Extract the (x, y) coordinate from the center of the cell holding the provided text.  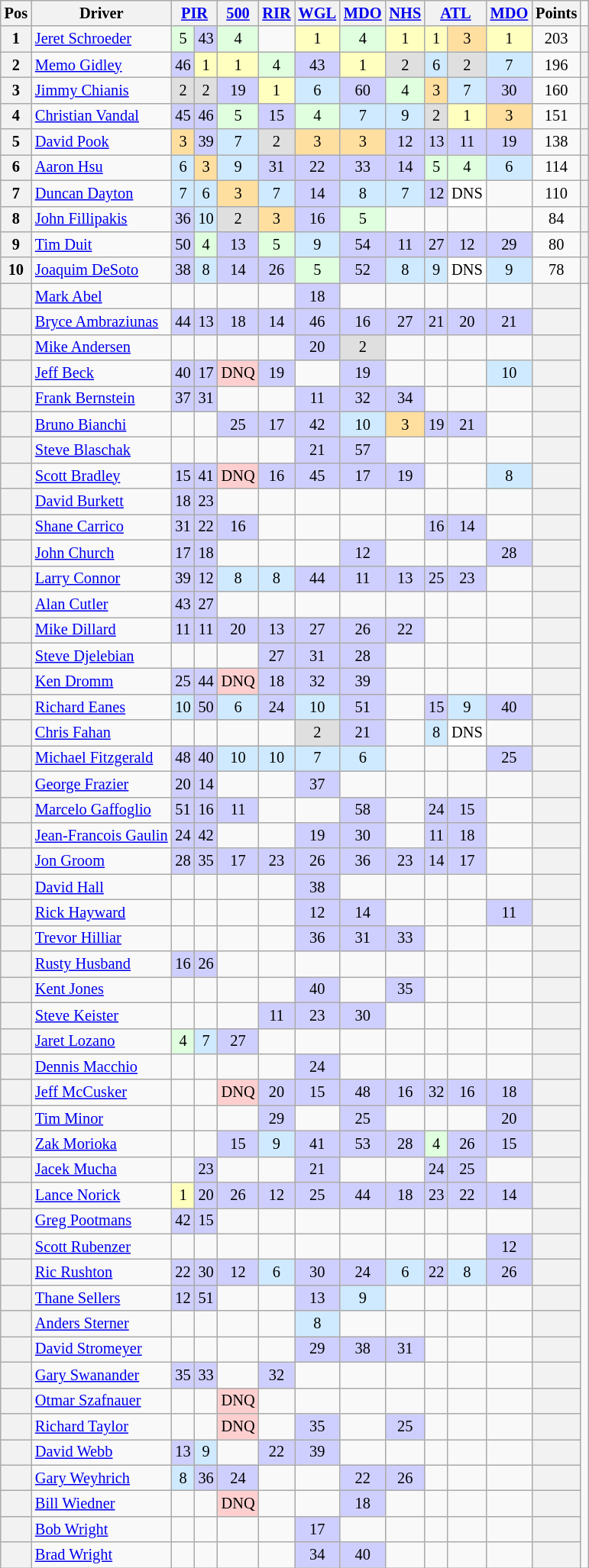
George Frazier (102, 784)
Memo Gidley (102, 65)
Ric Rushton (102, 1273)
Alan Cutler (102, 604)
Anders Sterner (102, 1324)
Tim Duit (102, 244)
Dennis Macchio (102, 1066)
Jeff Beck (102, 373)
Duncan Dayton (102, 193)
Mike Andersen (102, 347)
Bob Wright (102, 1529)
Jon Groom (102, 861)
Bryce Ambraziunas (102, 321)
Jacek Mucha (102, 1170)
Frank Bernstein (102, 398)
Larry Connor (102, 579)
54 (363, 244)
RIR (277, 13)
Tim Minor (102, 1118)
160 (556, 90)
78 (556, 270)
53 (363, 1144)
WGL (318, 13)
Steve Keister (102, 1015)
Jeff McCusker (102, 1092)
196 (556, 65)
Richard Eanes (102, 707)
203 (556, 39)
David Pook (102, 142)
Pos (16, 13)
151 (556, 116)
David Burkett (102, 502)
Driver (102, 13)
Kent Jones (102, 989)
Steve Blaschak (102, 450)
Scott Rubenzer (102, 1247)
Bruno Bianchi (102, 424)
Scott Bradley (102, 476)
PIR (195, 13)
52 (363, 270)
Thane Sellers (102, 1298)
ATL (455, 13)
Richard Taylor (102, 1426)
60 (363, 90)
David Hall (102, 887)
138 (556, 142)
NHS (406, 13)
Brad Wright (102, 1555)
Aaron Hsu (102, 167)
David Webb (102, 1452)
Christian Vandal (102, 116)
Trevor Hilliar (102, 938)
114 (556, 167)
Chris Fahan (102, 733)
80 (556, 244)
Jean-Francois Gaulin (102, 835)
Gary Weyhrich (102, 1478)
John Church (102, 553)
Steve Djelebian (102, 656)
David Stromeyer (102, 1349)
Otmar Szafnauer (102, 1401)
Rusty Husband (102, 964)
57 (363, 450)
Jimmy Chianis (102, 90)
Points (556, 13)
110 (556, 193)
Gary Swanander (102, 1375)
Bill Wiedner (102, 1503)
Shane Carrico (102, 527)
Mike Dillard (102, 630)
Zak Morioka (102, 1144)
Ken Dromm (102, 681)
84 (556, 219)
John Fillipakis (102, 219)
Jaret Lozano (102, 1041)
Rick Hayward (102, 912)
Mark Abel (102, 296)
500 (238, 13)
Jeret Schroeder (102, 39)
Lance Norick (102, 1195)
Marcelo Gaffoglio (102, 810)
58 (363, 810)
Greg Pootmans (102, 1221)
Michael Fitzgerald (102, 758)
Joaquim DeSoto (102, 270)
